Capture the cell that displays the provided text and extract its [X, Y] central coordinate. 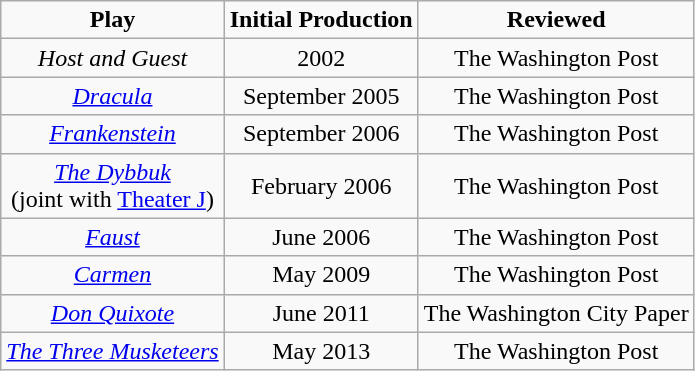
Don Quixote [112, 313]
May 2013 [321, 351]
February 2006 [321, 186]
Play [112, 20]
May 2009 [321, 275]
September 2006 [321, 134]
June 2011 [321, 313]
Dracula [112, 96]
The Dybbuk(joint with Theater J) [112, 186]
2002 [321, 58]
The Washington City Paper [556, 313]
Faust [112, 237]
Frankenstein [112, 134]
Reviewed [556, 20]
September 2005 [321, 96]
The Three Musketeers [112, 351]
Host and Guest [112, 58]
Initial Production [321, 20]
Carmen [112, 275]
June 2006 [321, 237]
